Provide the [x, y] coordinate of the cell's center where the given text is located.  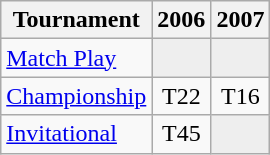
Invitational [76, 134]
T45 [182, 134]
2006 [182, 20]
Match Play [76, 58]
T16 [240, 96]
Championship [76, 96]
2007 [240, 20]
Tournament [76, 20]
T22 [182, 96]
